Determine the (X, Y) coordinate at the center of the cell enclosing the given text.  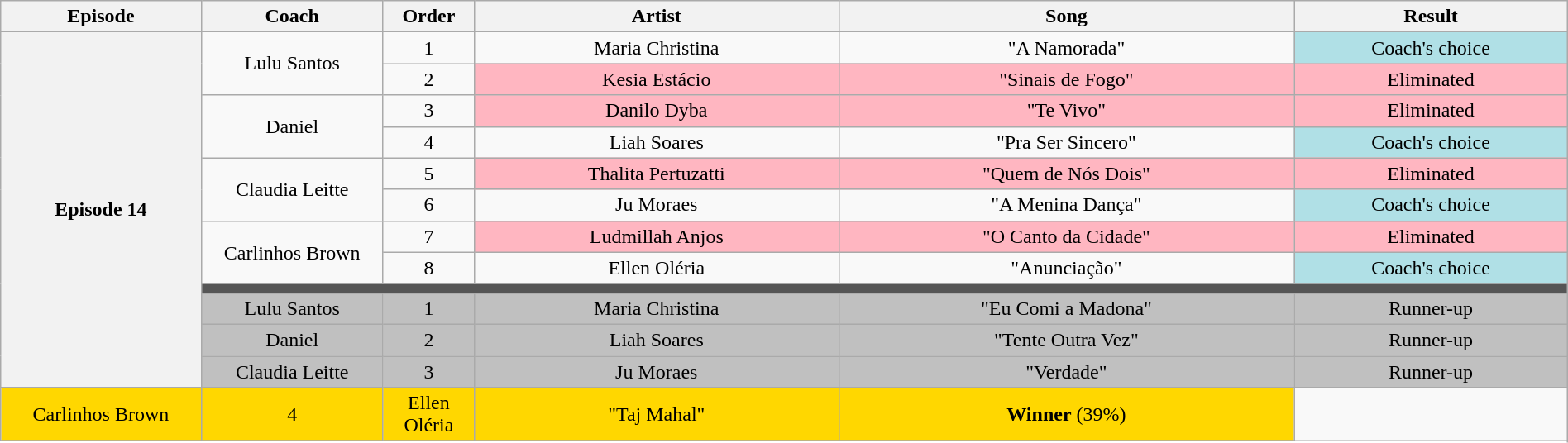
Song (1067, 17)
"Quem de Nós Dois" (1067, 174)
Coach (292, 17)
"Anunciação" (1067, 268)
Danilo Dyba (657, 111)
Winner (39%) (1067, 415)
7 (428, 236)
"Pra Ser Sincero" (1067, 142)
5 (428, 174)
Episode 14 (101, 210)
Thalita Pertuzatti (657, 174)
"Eu Comi a Madona" (1067, 308)
Kesia Estácio (657, 79)
Artist (657, 17)
Ludmillah Anjos (657, 236)
"A Menina Dança" (1067, 205)
8 (428, 268)
"Te Vivo" (1067, 111)
"Tente Outra Vez" (1067, 340)
6 (428, 205)
Order (428, 17)
"A Namorada" (1067, 48)
"Taj Mahal" (657, 415)
Episode (101, 17)
"Verdade" (1067, 371)
Result (1431, 17)
"O Canto da Cidade" (1067, 236)
"Sinais de Fogo" (1067, 79)
